Return the (X, Y) coordinate for the center point of the cell that contains the specified text.  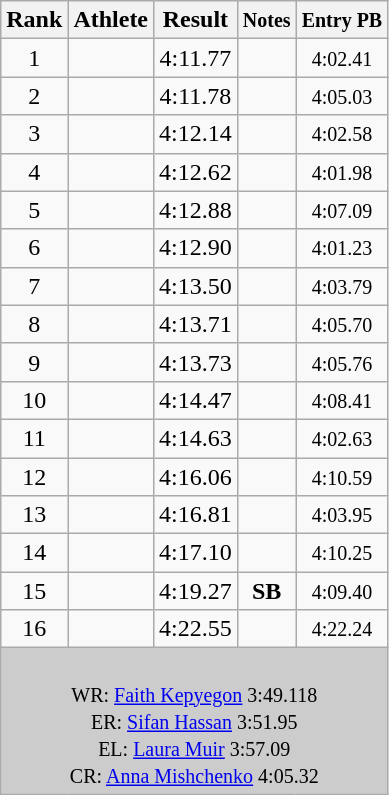
4:10.59 (342, 477)
4:17.10 (196, 553)
Rank (34, 20)
14 (34, 553)
4:10.25 (342, 553)
7 (34, 286)
4:12.90 (196, 248)
4:12.88 (196, 210)
Result (196, 20)
1 (34, 58)
4:13.50 (196, 286)
4:03.79 (342, 286)
4:07.09 (342, 210)
4:08.41 (342, 400)
Notes (266, 20)
3 (34, 134)
4:16.81 (196, 515)
4:14.47 (196, 400)
4:02.63 (342, 438)
5 (34, 210)
4:12.62 (196, 172)
2 (34, 96)
4 (34, 172)
Athlete (111, 20)
4:03.95 (342, 515)
12 (34, 477)
Entry PB (342, 20)
8 (34, 324)
4:22.24 (342, 629)
4:02.41 (342, 58)
16 (34, 629)
4:05.70 (342, 324)
4:16.06 (196, 477)
4:22.55 (196, 629)
4:13.71 (196, 324)
9 (34, 362)
4:11.77 (196, 58)
4:11.78 (196, 96)
4:13.73 (196, 362)
4:02.58 (342, 134)
4:09.40 (342, 591)
WR: Faith Kepyegon 3:49.118ER: Sifan Hassan 3:51.95 EL: Laura Muir 3:57.09CR: Anna Mishchenko 4:05.32 (194, 721)
11 (34, 438)
4:05.03 (342, 96)
4:01.98 (342, 172)
4:12.14 (196, 134)
4:19.27 (196, 591)
4:01.23 (342, 248)
13 (34, 515)
4:05.76 (342, 362)
4:14.63 (196, 438)
SB (266, 591)
10 (34, 400)
6 (34, 248)
15 (34, 591)
